Return [x, y] of the center of cell containing provided text 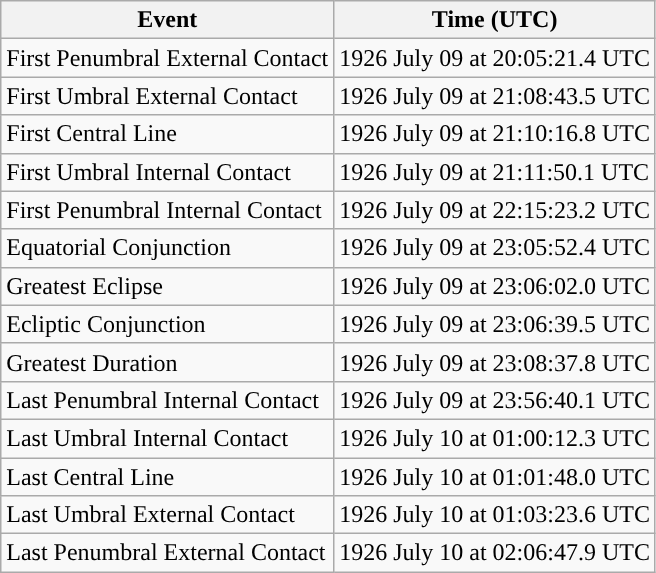
1926 July 09 at 21:08:43.5 UTC [495, 96]
Last Penumbral Internal Contact [168, 400]
First Umbral Internal Contact [168, 172]
First Central Line [168, 134]
1926 July 09 at 23:05:52.4 UTC [495, 248]
1926 July 09 at 20:05:21.4 UTC [495, 58]
1926 July 10 at 02:06:47.9 UTC [495, 553]
1926 July 09 at 23:08:37.8 UTC [495, 362]
First Umbral External Contact [168, 96]
1926 July 10 at 01:00:12.3 UTC [495, 438]
1926 July 09 at 21:11:50.1 UTC [495, 172]
1926 July 09 at 23:56:40.1 UTC [495, 400]
Event [168, 20]
First Penumbral External Contact [168, 58]
1926 July 10 at 01:01:48.0 UTC [495, 477]
1926 July 09 at 22:15:23.2 UTC [495, 210]
Greatest Duration [168, 362]
Time (UTC) [495, 20]
1926 July 10 at 01:03:23.6 UTC [495, 515]
Last Umbral External Contact [168, 515]
First Penumbral Internal Contact [168, 210]
Last Penumbral External Contact [168, 553]
1926 July 09 at 21:10:16.8 UTC [495, 134]
Ecliptic Conjunction [168, 324]
Last Umbral Internal Contact [168, 438]
Equatorial Conjunction [168, 248]
1926 July 09 at 23:06:02.0 UTC [495, 286]
Last Central Line [168, 477]
Greatest Eclipse [168, 286]
1926 July 09 at 23:06:39.5 UTC [495, 324]
